Extract the [x, y] coordinate from the center of the cell holding the provided text.  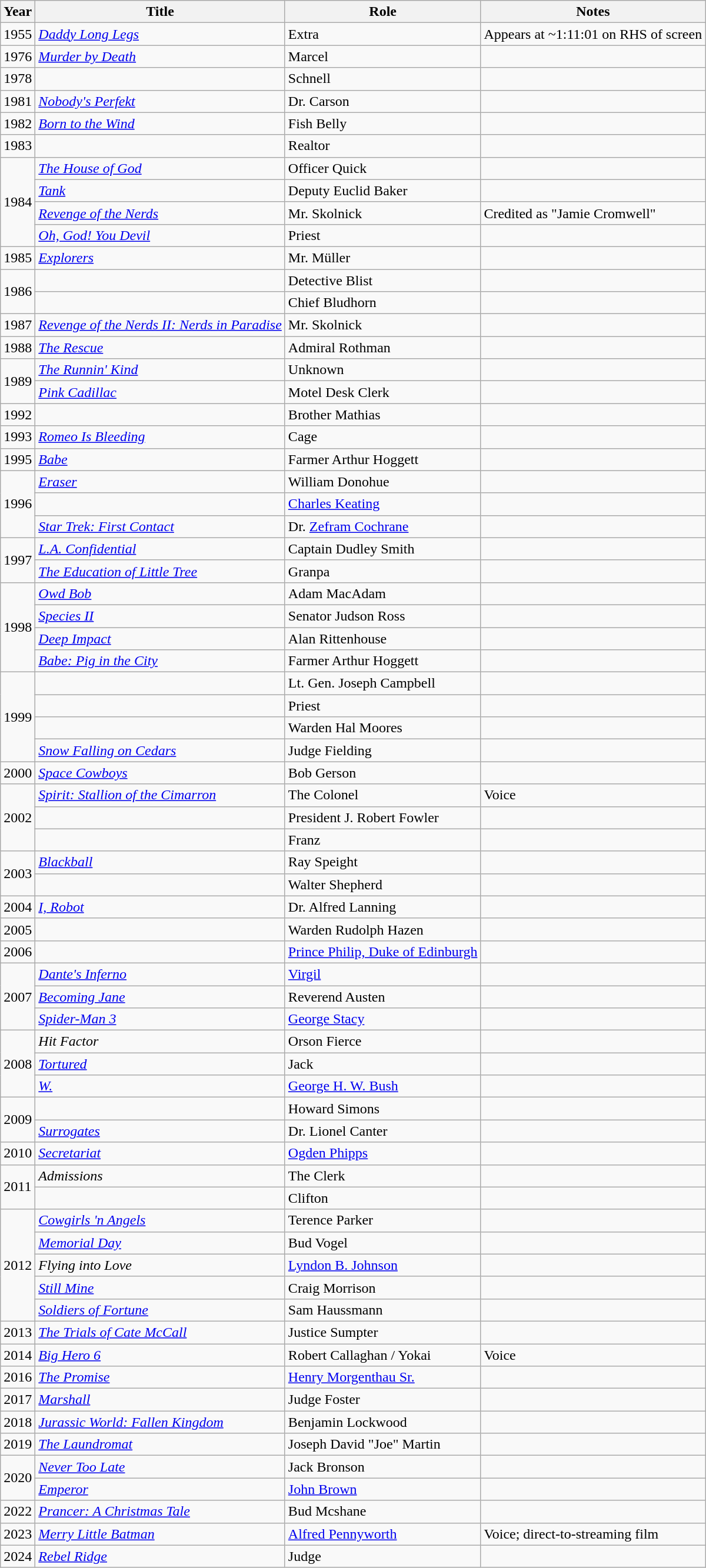
The Clerk [382, 1176]
Lyndon B. Johnson [382, 1265]
Space Cowboys [160, 773]
Alan Rittenhouse [382, 638]
Dante's Inferno [160, 974]
Owd Bob [160, 593]
2011 [18, 1187]
Jack [382, 1064]
L.A. Confidential [160, 549]
1995 [18, 459]
Merry Little Batman [160, 1534]
2005 [18, 929]
Star Trek: First Contact [160, 526]
1983 [18, 146]
John Brown [382, 1489]
Snow Falling on Cedars [160, 750]
Dr. Lionel Canter [382, 1131]
2014 [18, 1355]
1984 [18, 202]
Spider-Man 3 [160, 1019]
Alfred Pennyworth [382, 1534]
Joseph David "Joe" Martin [382, 1444]
Howard Simons [382, 1109]
Born to the Wind [160, 124]
Jurassic World: Fallen Kingdom [160, 1422]
Rebel Ridge [160, 1556]
1976 [18, 56]
Species II [160, 616]
Flying into Love [160, 1265]
Becoming Jane [160, 997]
Memorial Day [160, 1243]
The Education of Little Tree [160, 571]
Charles Keating [382, 504]
Eraser [160, 482]
1987 [18, 325]
Bud Mcshane [382, 1512]
Granpa [382, 571]
Mr. Müller [382, 258]
Ray Speight [382, 862]
Prancer: A Christmas Tale [160, 1512]
Admissions [160, 1176]
The Laundromat [160, 1444]
The Rescue [160, 348]
Babe [160, 459]
Spirit: Stallion of the Cimarron [160, 795]
1986 [18, 292]
Prince Philip, Duke of Edinburgh [382, 952]
Warden Rudolph Hazen [382, 929]
Judge Fielding [382, 750]
2000 [18, 773]
Soldiers of Fortune [160, 1310]
Marshall [160, 1400]
Walter Shepherd [382, 885]
2017 [18, 1400]
Judge Foster [382, 1400]
Dr. Alfred Lanning [382, 907]
Secretariat [160, 1153]
Unknown [382, 370]
Chief Bludhorn [382, 303]
Role [382, 12]
1997 [18, 560]
Daddy Long Legs [160, 34]
Hit Factor [160, 1042]
Cowgirls 'n Angels [160, 1220]
2024 [18, 1556]
2009 [18, 1120]
1999 [18, 717]
Terence Parker [382, 1220]
Benjamin Lockwood [382, 1422]
Ogden Phipps [382, 1153]
I, Robot [160, 907]
Appears at ~1:11:01 on RHS of screen [593, 34]
Still Mine [160, 1287]
1981 [18, 101]
Revenge of the Nerds [160, 213]
2004 [18, 907]
Emperor [160, 1489]
Blackball [160, 862]
William Donohue [382, 482]
2010 [18, 1153]
Year [18, 12]
Officer Quick [382, 168]
Nobody's Perfekt [160, 101]
Brother Mathias [382, 415]
Franz [382, 840]
Title [160, 12]
Warden Hal Moores [382, 728]
Schnell [382, 79]
Big Hero 6 [160, 1355]
Voice; direct-to-streaming film [593, 1534]
George Stacy [382, 1019]
The House of God [160, 168]
1998 [18, 627]
President J. Robert Fowler [382, 818]
George H. W. Bush [382, 1086]
Motel Desk Clerk [382, 392]
Dr. Carson [382, 101]
Virgil [382, 974]
Romeo Is Bleeding [160, 437]
Realtor [382, 146]
2012 [18, 1265]
Surrogates [160, 1131]
The Colonel [382, 795]
1985 [18, 258]
Detective Blist [382, 281]
Tortured [160, 1064]
2013 [18, 1332]
Marcel [382, 56]
Captain Dudley Smith [382, 549]
1996 [18, 504]
Murder by Death [160, 56]
Babe: Pig in the City [160, 661]
Deep Impact [160, 638]
The Trials of Cate McCall [160, 1332]
2006 [18, 952]
Bud Vogel [382, 1243]
2022 [18, 1512]
The Promise [160, 1377]
Fish Belly [382, 124]
Henry Morgenthau Sr. [382, 1377]
2008 [18, 1064]
2020 [18, 1478]
Revenge of the Nerds II: Nerds in Paradise [160, 325]
1992 [18, 415]
1978 [18, 79]
Lt. Gen. Joseph Campbell [382, 683]
1993 [18, 437]
Admiral Rothman [382, 348]
Orson Fierce [382, 1042]
1988 [18, 348]
Reverend Austen [382, 997]
Never Too Late [160, 1467]
The Runnin' Kind [160, 370]
Bob Gerson [382, 773]
Extra [382, 34]
Clifton [382, 1198]
Cage [382, 437]
Oh, God! You Devil [160, 235]
1955 [18, 34]
1982 [18, 124]
Judge [382, 1556]
Adam MacAdam [382, 593]
Credited as "Jamie Cromwell" [593, 213]
Tank [160, 191]
2018 [18, 1422]
Explorers [160, 258]
2016 [18, 1377]
Sam Haussmann [382, 1310]
2002 [18, 818]
Deputy Euclid Baker [382, 191]
2023 [18, 1534]
W. [160, 1086]
Pink Cadillac [160, 392]
2003 [18, 873]
2019 [18, 1444]
Senator Judson Ross [382, 616]
1989 [18, 381]
2007 [18, 996]
Dr. Zefram Cochrane [382, 526]
Robert Callaghan / Yokai [382, 1355]
Notes [593, 12]
Jack Bronson [382, 1467]
Justice Sumpter [382, 1332]
Craig Morrison [382, 1287]
